For the text-containing cell, return its midpoint in (x, y) coordinate format. 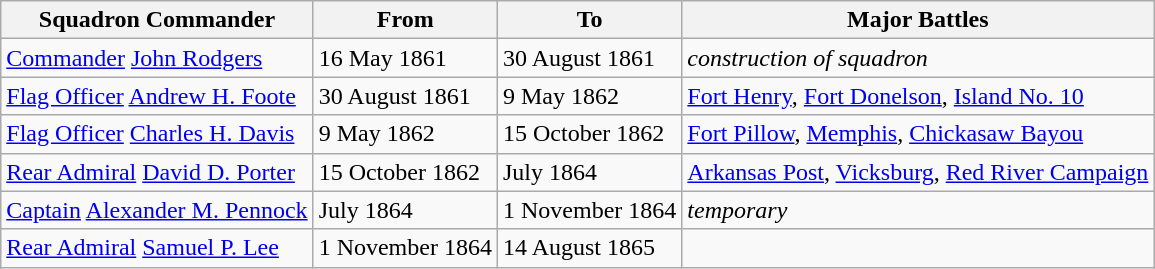
Fort Henry, Fort Donelson, Island No. 10 (918, 96)
Flag Officer Andrew H. Foote (157, 96)
temporary (918, 210)
Captain Alexander M. Pennock (157, 210)
Major Battles (918, 20)
Squadron Commander (157, 20)
Flag Officer Charles H. Davis (157, 134)
To (589, 20)
Rear Admiral Samuel P. Lee (157, 248)
Commander John Rodgers (157, 58)
16 May 1861 (405, 58)
Fort Pillow, Memphis, Chickasaw Bayou (918, 134)
Arkansas Post, Vicksburg, Red River Campaign (918, 172)
From (405, 20)
Rear Admiral David D. Porter (157, 172)
construction of squadron (918, 58)
14 August 1865 (589, 248)
